For the text-containing cell, return its midpoint in [X, Y] coordinate format. 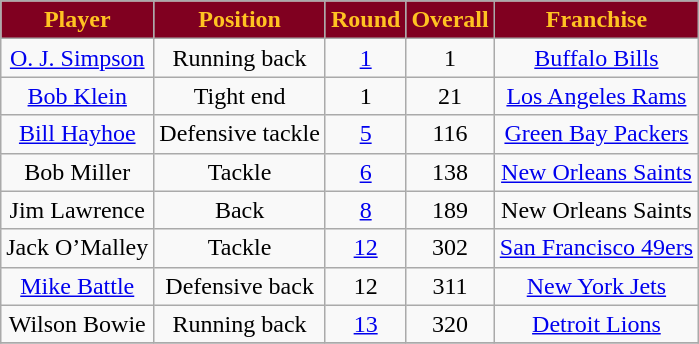
311 [450, 286]
13 [365, 324]
138 [450, 172]
116 [450, 134]
5 [365, 134]
Jim Lawrence [78, 210]
320 [450, 324]
Round [365, 20]
Wilson Bowie [78, 324]
Overall [450, 20]
Back [240, 210]
21 [450, 96]
Position [240, 20]
San Francisco 49ers [596, 248]
Player [78, 20]
Defensive back [240, 286]
6 [365, 172]
Bob Klein [78, 96]
Bill Hayhoe [78, 134]
Franchise [596, 20]
302 [450, 248]
Jack O’Malley [78, 248]
Tight end [240, 96]
8 [365, 210]
New York Jets [596, 286]
Los Angeles Rams [596, 96]
189 [450, 210]
Defensive tackle [240, 134]
Mike Battle [78, 286]
Detroit Lions [596, 324]
Bob Miller [78, 172]
Buffalo Bills [596, 58]
Green Bay Packers [596, 134]
O. J. Simpson [78, 58]
